Locate the cell with the specified text and output its (X, Y) center coordinate. 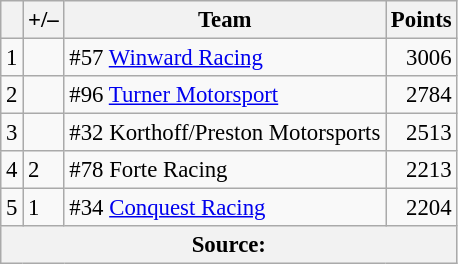
#32 Korthoff/Preston Motorsports (225, 133)
#96 Turner Motorsport (225, 95)
#34 Conquest Racing (225, 208)
4 (12, 170)
2204 (422, 208)
2513 (422, 133)
Points (422, 20)
#57 Winward Racing (225, 58)
3 (12, 133)
2213 (422, 170)
#78 Forte Racing (225, 170)
+/– (44, 20)
5 (12, 208)
Source: (229, 245)
Team (225, 20)
2784 (422, 95)
3006 (422, 58)
